For the text-containing cell, return its midpoint in [X, Y] coordinate format. 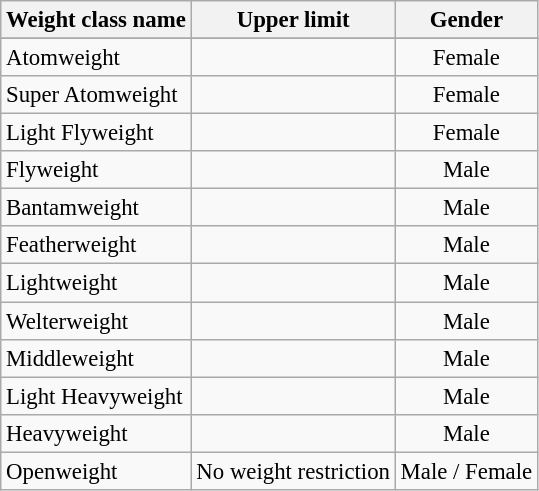
Light Heavyweight [96, 396]
Gender [466, 20]
Featherweight [96, 245]
No weight restriction [293, 471]
Flyweight [96, 170]
Atomweight [96, 58]
Bantamweight [96, 208]
Middleweight [96, 358]
Heavyweight [96, 433]
Male / Female [466, 471]
Upper limit [293, 20]
Lightweight [96, 283]
Weight class name [96, 20]
Light Flyweight [96, 133]
Openweight [96, 471]
Welterweight [96, 321]
Super Atomweight [96, 95]
